Locate the cell with the specified text and output its (x, y) center coordinate. 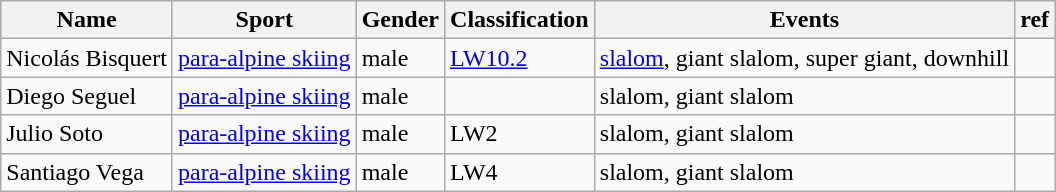
Sport (264, 20)
LW2 (520, 134)
Events (804, 20)
Santiago Vega (87, 172)
Classification (520, 20)
LW4 (520, 172)
Name (87, 20)
slalom, giant slalom, super giant, downhill (804, 58)
Gender (400, 20)
LW10.2 (520, 58)
ref (1035, 20)
Nicolás Bisquert (87, 58)
Diego Seguel (87, 96)
Julio Soto (87, 134)
